Extract the (X, Y) coordinate from the center of the cell holding the provided text.  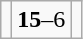
15–6 (42, 20)
